Detect which cell encompasses the target text, then output its (X, Y) center coordinate. 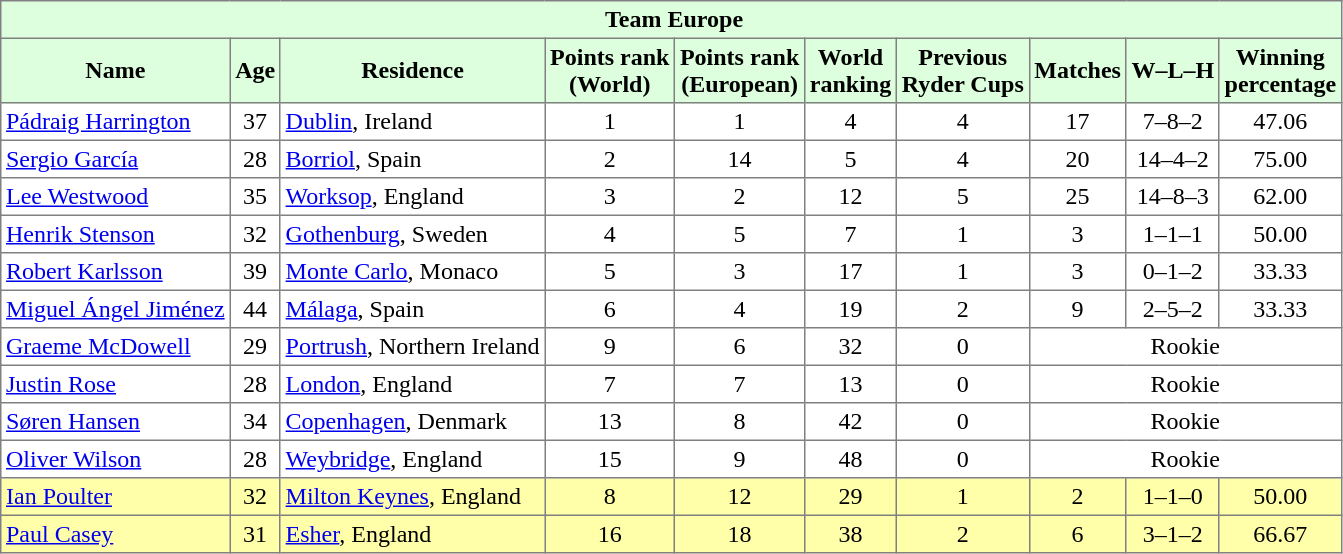
48 (851, 459)
London, England (412, 384)
34 (255, 422)
14–8–3 (1172, 197)
Residence (412, 70)
Sergio García (116, 159)
Justin Rose (116, 384)
PreviousRyder Cups (962, 70)
19 (851, 309)
Málaga, Spain (412, 309)
Borriol, Spain (412, 159)
62.00 (1280, 197)
Worksop, England (412, 197)
18 (740, 534)
Pádraig Harrington (116, 122)
44 (255, 309)
Robert Karlsson (116, 272)
20 (1078, 159)
2–5–2 (1172, 309)
31 (255, 534)
Ian Poulter (116, 497)
Worldranking (851, 70)
Esher, England (412, 534)
37 (255, 122)
Graeme McDowell (116, 347)
Gothenburg, Sweden (412, 234)
66.67 (1280, 534)
39 (255, 272)
Lee Westwood (116, 197)
Søren Hansen (116, 422)
75.00 (1280, 159)
Team Europe (672, 20)
Milton Keynes, England (412, 497)
W–L–H (1172, 70)
Winningpercentage (1280, 70)
25 (1078, 197)
0–1–2 (1172, 272)
Dublin, Ireland (412, 122)
Matches (1078, 70)
1–1–0 (1172, 497)
Paul Casey (116, 534)
1–1–1 (1172, 234)
7–8–2 (1172, 122)
14–4–2 (1172, 159)
Name (116, 70)
38 (851, 534)
Monte Carlo, Monaco (412, 272)
Points rank(European) (740, 70)
16 (610, 534)
15 (610, 459)
47.06 (1280, 122)
14 (740, 159)
Henrik Stenson (116, 234)
Miguel Ángel Jiménez (116, 309)
35 (255, 197)
Portrush, Northern Ireland (412, 347)
3–1–2 (1172, 534)
42 (851, 422)
Oliver Wilson (116, 459)
Points rank(World) (610, 70)
Age (255, 70)
Copenhagen, Denmark (412, 422)
Weybridge, England (412, 459)
